Return [x, y] of the center of cell containing provided text 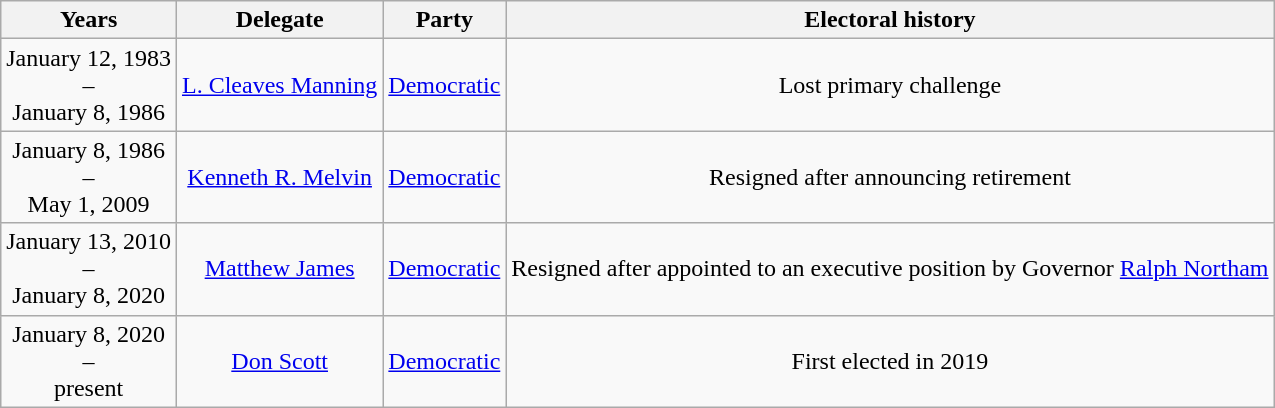
Years [89, 20]
Matthew James [279, 269]
January 8, 2020–present [89, 361]
Lost primary challenge [890, 85]
Electoral history [890, 20]
Kenneth R. Melvin [279, 177]
January 8, 1986–May 1, 2009 [89, 177]
First elected in 2019 [890, 361]
Resigned after appointed to an executive position by Governor Ralph Northam [890, 269]
January 12, 1983–January 8, 1986 [89, 85]
Delegate [279, 20]
January 13, 2010–January 8, 2020 [89, 269]
Don Scott [279, 361]
L. Cleaves Manning [279, 85]
Resigned after announcing retirement [890, 177]
Party [444, 20]
